For the text-containing cell, return its midpoint in (X, Y) coordinate format. 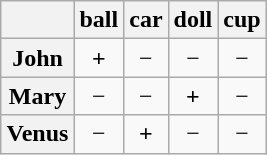
John (38, 58)
car (146, 20)
Mary (38, 96)
ball (99, 20)
Venus (38, 134)
doll (193, 20)
cup (242, 20)
